Return [X, Y] of the center of cell containing provided text 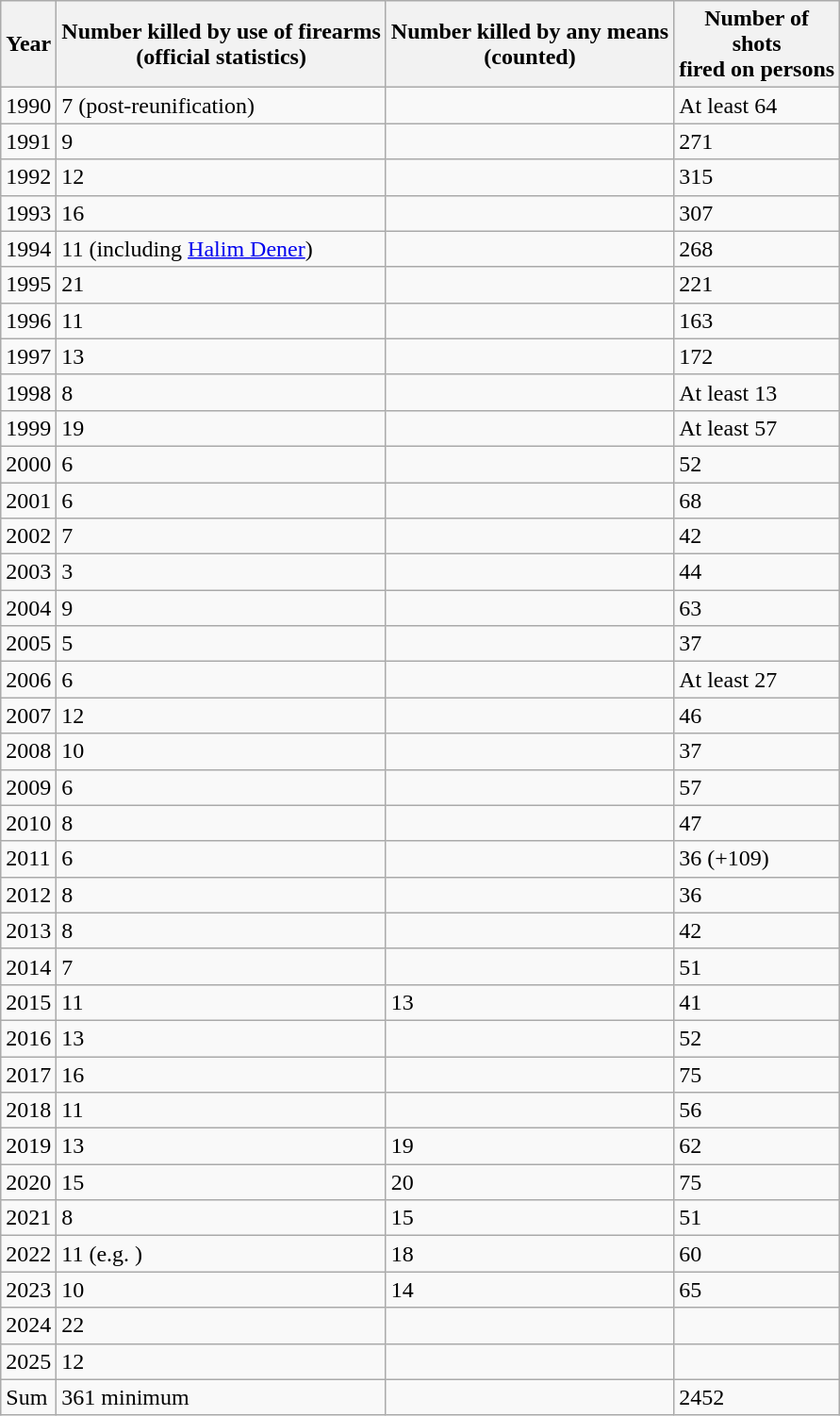
1995 [28, 285]
1996 [28, 321]
Number killed by use of firearms(official statistics) [222, 44]
2005 [28, 644]
At least 64 [757, 106]
221 [757, 285]
1999 [28, 428]
3 [222, 572]
1993 [28, 213]
268 [757, 249]
36 (+109) [757, 859]
2015 [28, 1002]
44 [757, 572]
Number killed by any means(counted) [530, 44]
315 [757, 177]
63 [757, 608]
271 [757, 141]
2016 [28, 1038]
11 (e.g. ) [222, 1254]
62 [757, 1146]
14 [530, 1290]
2021 [28, 1218]
2018 [28, 1111]
2008 [28, 751]
361 minimum [222, 1397]
2014 [28, 966]
2012 [28, 895]
7 (post-reunification) [222, 106]
2010 [28, 823]
1998 [28, 392]
2025 [28, 1361]
65 [757, 1290]
2452 [757, 1397]
47 [757, 823]
2000 [28, 464]
60 [757, 1254]
2013 [28, 930]
20 [530, 1182]
11 (including Halim Dener) [222, 249]
36 [757, 895]
1994 [28, 249]
22 [222, 1325]
2023 [28, 1290]
1990 [28, 106]
56 [757, 1111]
At least 57 [757, 428]
1997 [28, 356]
2001 [28, 501]
Year [28, 44]
2009 [28, 787]
57 [757, 787]
2017 [28, 1074]
172 [757, 356]
At least 13 [757, 392]
2007 [28, 716]
2003 [28, 572]
41 [757, 1002]
46 [757, 716]
At least 27 [757, 680]
2020 [28, 1182]
2004 [28, 608]
5 [222, 644]
2006 [28, 680]
68 [757, 501]
Number ofshots fired on persons [757, 44]
Sum [28, 1397]
2022 [28, 1254]
18 [530, 1254]
163 [757, 321]
2019 [28, 1146]
307 [757, 213]
1991 [28, 141]
2024 [28, 1325]
21 [222, 285]
2011 [28, 859]
2002 [28, 536]
1992 [28, 177]
